Pinpoint the cell where the given text exists, returning its (X, Y) midpoint coordinate. 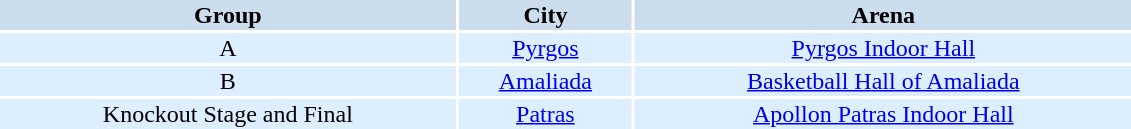
Pyrgos (546, 48)
Knockout Stage and Final (228, 114)
Pyrgos Indoor Hall (883, 48)
A (228, 48)
Basketball Hall of Amaliada (883, 81)
Arena (883, 15)
Amaliada (546, 81)
Patras (546, 114)
City (546, 15)
Apollon Patras Indoor Hall (883, 114)
B (228, 81)
Group (228, 15)
